Output the (X, Y) coordinate of the center of the cell containing the given text.  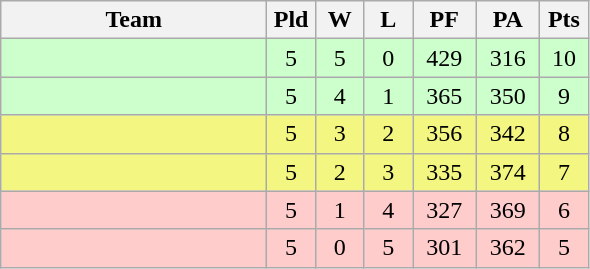
8 (564, 134)
301 (444, 248)
356 (444, 134)
316 (508, 58)
6 (564, 210)
Pld (292, 20)
W (340, 20)
10 (564, 58)
350 (508, 96)
327 (444, 210)
362 (508, 248)
L (388, 20)
Pts (564, 20)
369 (508, 210)
7 (564, 172)
429 (444, 58)
PF (444, 20)
9 (564, 96)
374 (508, 172)
Team (134, 20)
335 (444, 172)
365 (444, 96)
PA (508, 20)
342 (508, 134)
